Scan for the cell matching the given text and deliver its (x, y) coordinate at center. 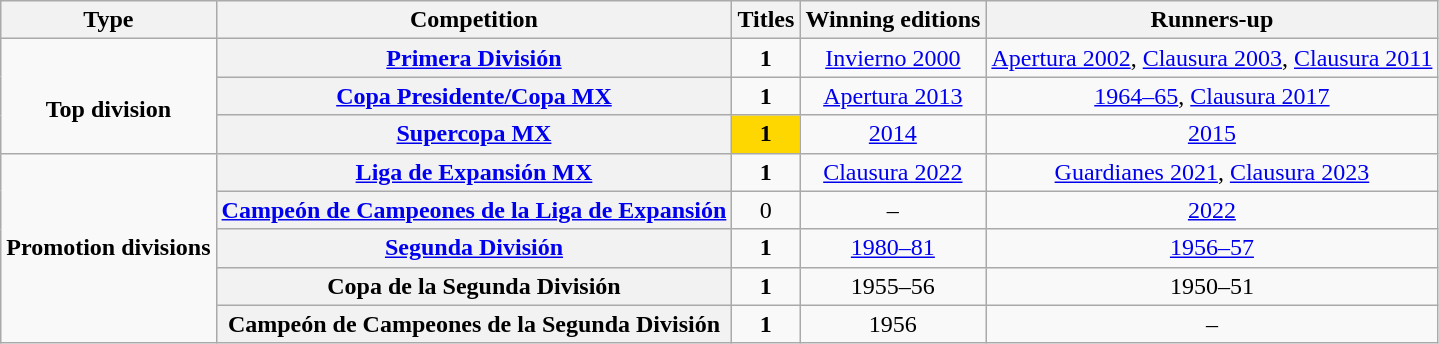
1980–81 (893, 248)
Type (108, 20)
2022 (1212, 210)
Apertura 2013 (893, 96)
Liga de Expansión MX (474, 172)
2015 (1212, 134)
Copa Presidente/Copa MX (474, 96)
Runners-up (1212, 20)
Campeón de Campeones de la Segunda División (474, 324)
1950–51 (1212, 286)
Primera División (474, 58)
2014 (893, 134)
Supercopa MX (474, 134)
0 (766, 210)
Clausura 2022 (893, 172)
1956–57 (1212, 248)
Invierno 2000 (893, 58)
Guardianes 2021, Clausura 2023 (1212, 172)
Promotion divisions (108, 248)
Segunda División (474, 248)
Winning editions (893, 20)
Campeón de Campeones de la Liga de Expansión (474, 210)
1964–65, Clausura 2017 (1212, 96)
Apertura 2002, Clausura 2003, Clausura 2011 (1212, 58)
Copa de la Segunda División (474, 286)
Titles (766, 20)
1956 (893, 324)
Top division (108, 96)
1955–56 (893, 286)
Competition (474, 20)
